For the text-containing cell, return its midpoint in (x, y) coordinate format. 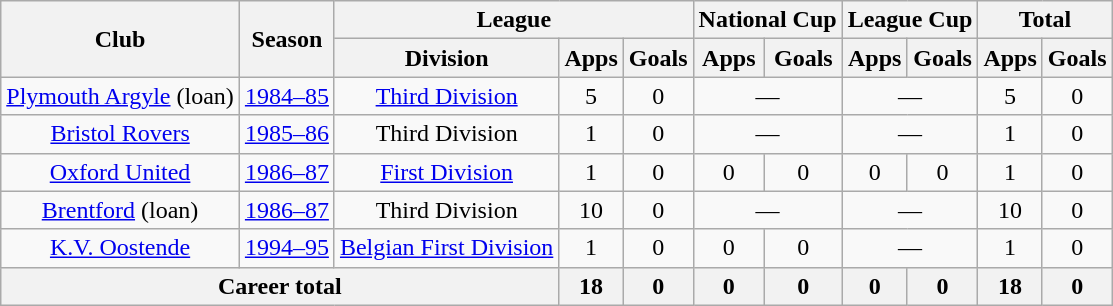
1984–85 (286, 96)
Total (1045, 20)
League Cup (910, 20)
Brentford (loan) (120, 210)
1994–95 (286, 248)
Division (446, 58)
Club (120, 39)
1985–86 (286, 134)
Belgian First Division (446, 248)
K.V. Oostende (120, 248)
Career total (280, 286)
League (514, 20)
Bristol Rovers (120, 134)
National Cup (768, 20)
First Division (446, 172)
Oxford United (120, 172)
Season (286, 39)
Plymouth Argyle (loan) (120, 96)
